Return the [x, y] coordinate for the center point of the cell that contains the specified text.  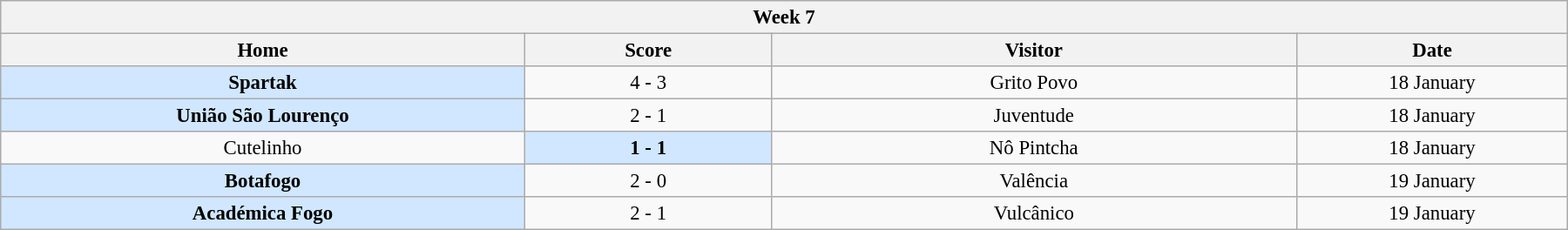
Vulcânico [1033, 213]
Week 7 [784, 17]
Grito Povo [1033, 83]
Académica Fogo [263, 213]
4 - 3 [648, 83]
Home [263, 51]
União São Lourenço [263, 116]
Date [1432, 51]
Juventude [1033, 116]
2 - 0 [648, 181]
Valência [1033, 181]
Nô Pintcha [1033, 148]
Cutelinho [263, 148]
Spartak [263, 83]
1 - 1 [648, 148]
Botafogo [263, 181]
Score [648, 51]
Visitor [1033, 51]
